Extract the [X, Y] coordinate from the center of the cell holding the provided text.  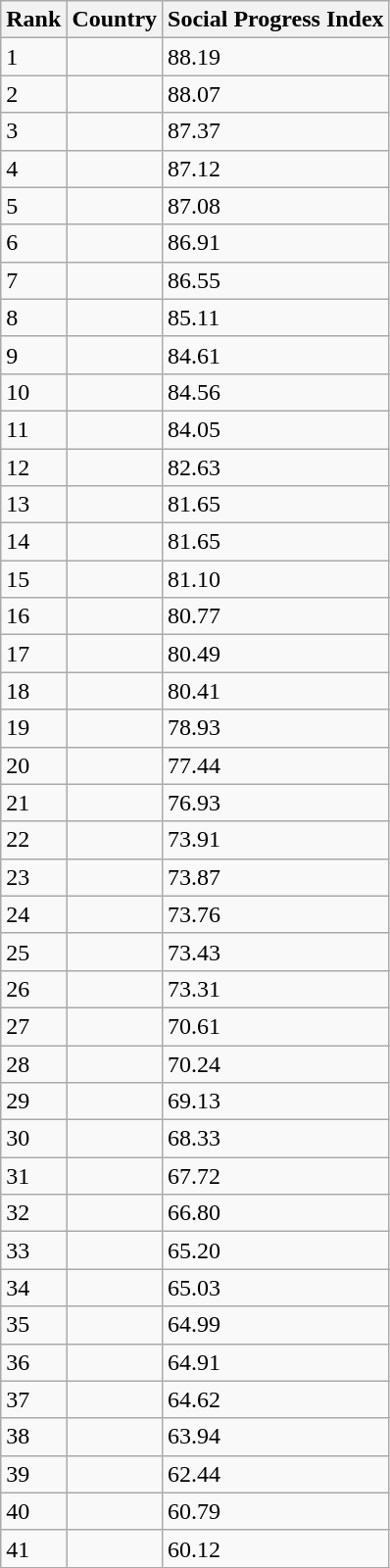
65.20 [276, 1250]
35 [33, 1325]
64.62 [276, 1399]
33 [33, 1250]
40 [33, 1511]
76.93 [276, 803]
12 [33, 467]
23 [33, 877]
29 [33, 1102]
16 [33, 616]
86.55 [276, 280]
34 [33, 1288]
38 [33, 1437]
78.93 [276, 728]
88.07 [276, 94]
82.63 [276, 467]
73.91 [276, 840]
87.37 [276, 131]
80.49 [276, 654]
85.11 [276, 318]
73.76 [276, 914]
22 [33, 840]
10 [33, 392]
8 [33, 318]
Social Progress Index [276, 20]
80.41 [276, 691]
64.99 [276, 1325]
4 [33, 169]
13 [33, 505]
1 [33, 57]
70.24 [276, 1063]
73.87 [276, 877]
69.13 [276, 1102]
68.33 [276, 1139]
41 [33, 1548]
84.56 [276, 392]
73.31 [276, 989]
36 [33, 1362]
11 [33, 429]
88.19 [276, 57]
73.43 [276, 952]
15 [33, 579]
7 [33, 280]
86.91 [276, 243]
64.91 [276, 1362]
19 [33, 728]
26 [33, 989]
60.79 [276, 1511]
87.12 [276, 169]
2 [33, 94]
84.05 [276, 429]
25 [33, 952]
62.44 [276, 1474]
84.61 [276, 355]
87.08 [276, 206]
18 [33, 691]
39 [33, 1474]
20 [33, 765]
6 [33, 243]
37 [33, 1399]
9 [33, 355]
60.12 [276, 1548]
66.80 [276, 1213]
21 [33, 803]
3 [33, 131]
31 [33, 1176]
14 [33, 542]
81.10 [276, 579]
67.72 [276, 1176]
77.44 [276, 765]
65.03 [276, 1288]
5 [33, 206]
63.94 [276, 1437]
17 [33, 654]
30 [33, 1139]
80.77 [276, 616]
24 [33, 914]
28 [33, 1063]
32 [33, 1213]
27 [33, 1026]
Country [115, 20]
70.61 [276, 1026]
Rank [33, 20]
